For the text-containing cell, return its midpoint in [X, Y] coordinate format. 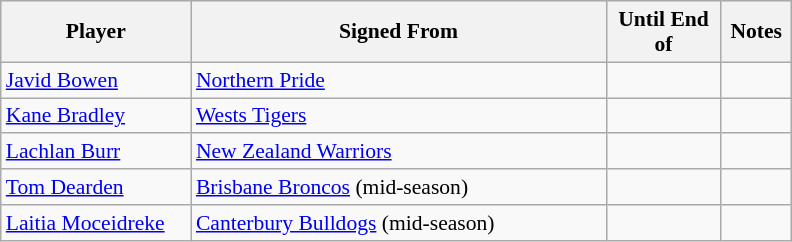
Lachlan Burr [96, 152]
Player [96, 32]
Kane Bradley [96, 116]
New Zealand Warriors [398, 152]
Notes [756, 32]
Northern Pride [398, 80]
Signed From [398, 32]
Javid Bowen [96, 80]
Tom Dearden [96, 187]
Until End of [664, 32]
Brisbane Broncos (mid-season) [398, 187]
Laitia Moceidreke [96, 223]
Canterbury Bulldogs (mid-season) [398, 223]
Wests Tigers [398, 116]
